Return the [x, y] coordinate for the center point of the cell that contains the specified text.  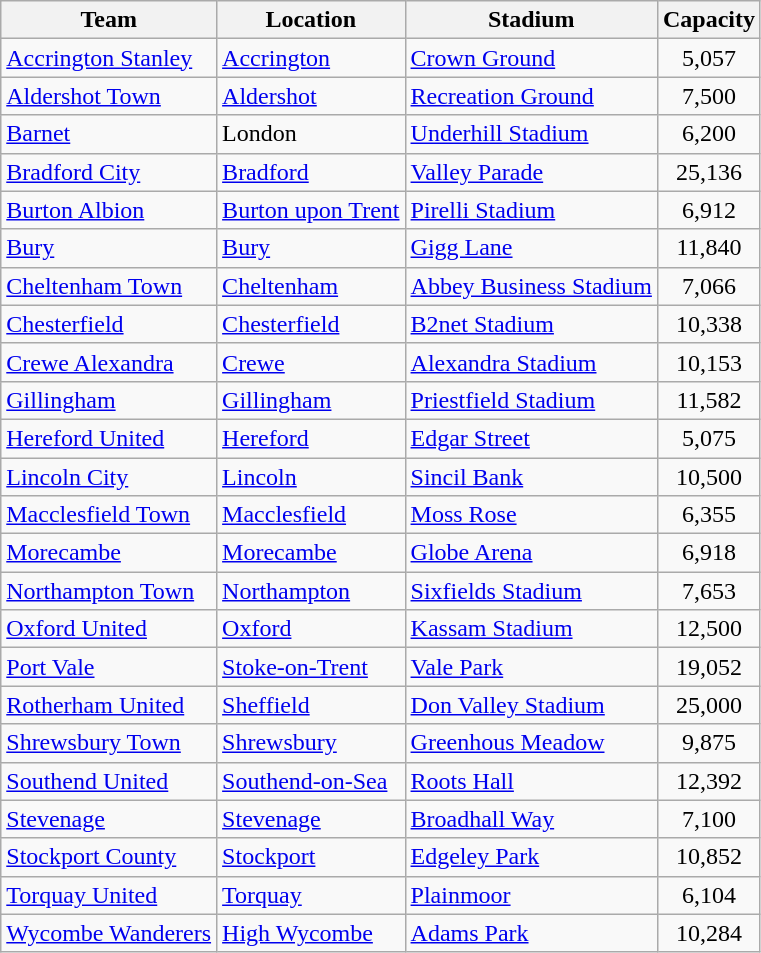
Northampton [311, 591]
Greenhous Meadow [531, 743]
Stoke-on-Trent [311, 667]
Burton Albion [109, 210]
Aldershot [311, 96]
Alexandra Stadium [531, 362]
Kassam Stadium [531, 629]
Lincoln City [109, 477]
Sheffield [311, 705]
9,875 [708, 743]
25,136 [708, 172]
Recreation Ground [531, 96]
12,392 [708, 781]
Shrewsbury Town [109, 743]
7,066 [708, 286]
Capacity [708, 20]
Crown Ground [531, 58]
Accrington Stanley [109, 58]
Priestfield Stadium [531, 400]
5,075 [708, 438]
Oxford United [109, 629]
Barnet [109, 134]
Roots Hall [531, 781]
10,153 [708, 362]
7,653 [708, 591]
Pirelli Stadium [531, 210]
19,052 [708, 667]
Sincil Bank [531, 477]
Cheltenham [311, 286]
Location [311, 20]
Oxford [311, 629]
Accrington [311, 58]
Rotherham United [109, 705]
6,918 [708, 553]
Broadhall Way [531, 819]
10,284 [708, 933]
Southend-on-Sea [311, 781]
Torquay [311, 895]
10,338 [708, 324]
Adams Park [531, 933]
11,840 [708, 248]
Don Valley Stadium [531, 705]
Torquay United [109, 895]
Northampton Town [109, 591]
Moss Rose [531, 515]
Macclesfield Town [109, 515]
Shrewsbury [311, 743]
Sixfields Stadium [531, 591]
Valley Parade [531, 172]
Bradford City [109, 172]
Stadium [531, 20]
Vale Park [531, 667]
10,500 [708, 477]
Abbey Business Stadium [531, 286]
Port Vale [109, 667]
Stockport [311, 857]
6,200 [708, 134]
Hereford United [109, 438]
Team [109, 20]
Cheltenham Town [109, 286]
Burton upon Trent [311, 210]
Wycombe Wanderers [109, 933]
Globe Arena [531, 553]
Underhill Stadium [531, 134]
12,500 [708, 629]
7,100 [708, 819]
7,500 [708, 96]
Southend United [109, 781]
London [311, 134]
11,582 [708, 400]
Edgeley Park [531, 857]
Gigg Lane [531, 248]
25,000 [708, 705]
Macclesfield [311, 515]
Stockport County [109, 857]
6,355 [708, 515]
6,912 [708, 210]
Hereford [311, 438]
Crewe Alexandra [109, 362]
6,104 [708, 895]
Lincoln [311, 477]
Aldershot Town [109, 96]
Plainmoor [531, 895]
High Wycombe [311, 933]
Crewe [311, 362]
Edgar Street [531, 438]
Bradford [311, 172]
B2net Stadium [531, 324]
5,057 [708, 58]
10,852 [708, 857]
